Determine the (x, y) coordinate at the center of the cell enclosing the given text.  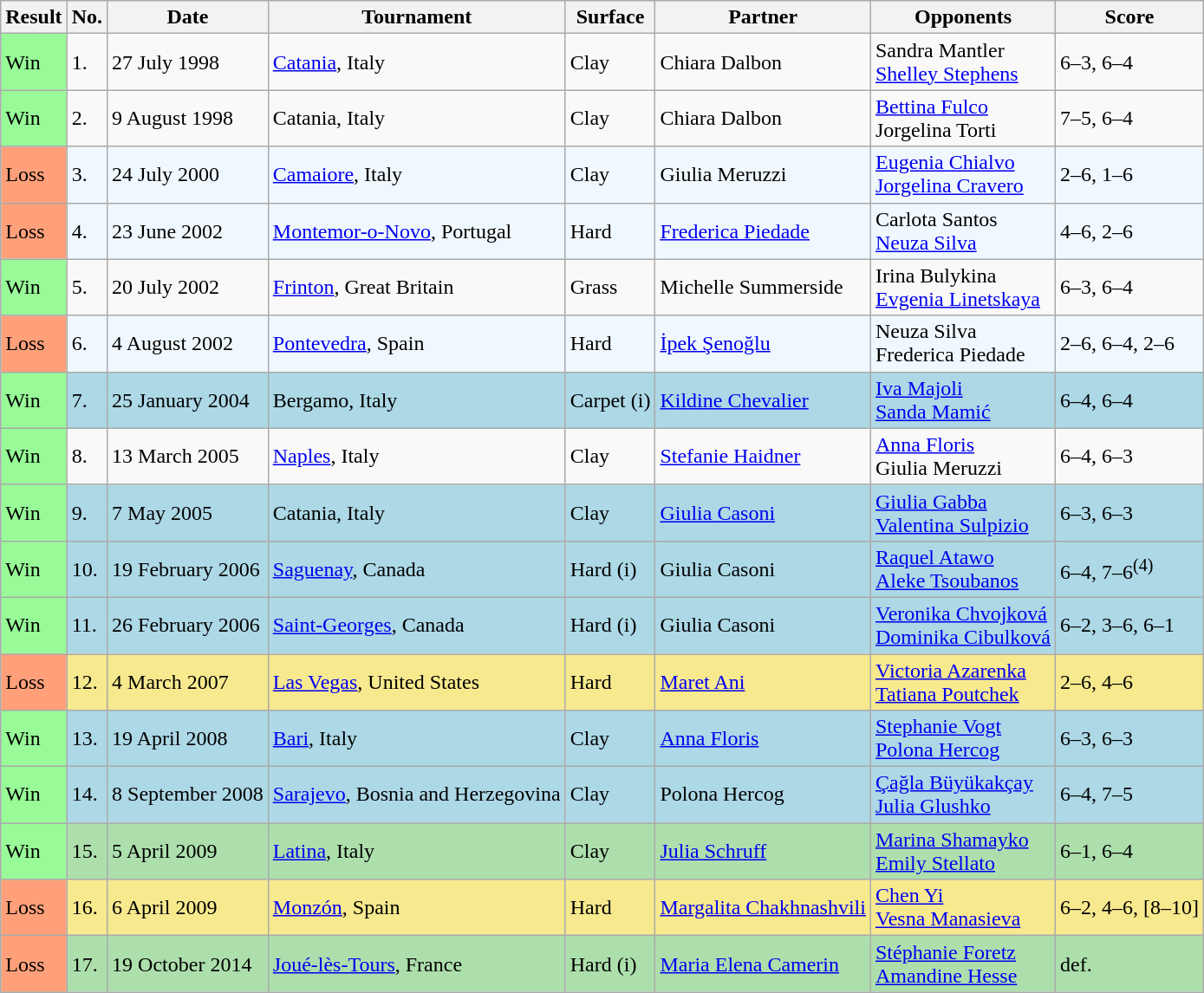
Polona Hercog (763, 795)
Opponents (962, 17)
Maret Ani (763, 681)
6. (87, 343)
4 August 2002 (188, 343)
12. (87, 681)
14. (87, 795)
13 March 2005 (188, 456)
Anna Floris (763, 738)
Raquel Atawo Aleke Tsoubanos (962, 568)
Irina Bulykina Evgenia Linetskaya (962, 288)
6–2, 3–6, 6–1 (1130, 626)
7. (87, 400)
Las Vegas, United States (416, 681)
Frinton, Great Britain (416, 288)
4–6, 2–6 (1130, 230)
8. (87, 456)
2–6, 4–6 (1130, 681)
5. (87, 288)
6–4, 7–5 (1130, 795)
Partner (763, 17)
19 October 2014 (188, 964)
Margalita Chakhnashvili (763, 908)
Pontevedra, Spain (416, 343)
19 February 2006 (188, 568)
6–1, 6–4 (1130, 851)
Chen Yi Vesna Manasieva (962, 908)
Maria Elena Camerin (763, 964)
No. (87, 17)
Bergamo, Italy (416, 400)
2. (87, 118)
15. (87, 851)
7–5, 6–4 (1130, 118)
9 August 1998 (188, 118)
19 April 2008 (188, 738)
Saint-Georges, Canada (416, 626)
2–6, 6–4, 2–6 (1130, 343)
1. (87, 62)
24 July 2000 (188, 175)
Marina Shamayko Emily Stellato (962, 851)
Surface (610, 17)
Frederica Piedade (763, 230)
Result (34, 17)
Victoria Azarenka Tatiana Poutchek (962, 681)
3. (87, 175)
Sandra Mantler Shelley Stephens (962, 62)
Montemor-o-Novo, Portugal (416, 230)
23 June 2002 (188, 230)
Date (188, 17)
6–4, 6–3 (1130, 456)
Kildine Chevalier (763, 400)
Neuza Silva Frederica Piedade (962, 343)
Tournament (416, 17)
Iva Majoli Sanda Mamić (962, 400)
Monzón, Spain (416, 908)
Bettina Fulco Jorgelina Torti (962, 118)
Stephanie Vogt Polona Hercog (962, 738)
Stéphanie Foretz Amandine Hesse (962, 964)
def. (1130, 964)
11. (87, 626)
10. (87, 568)
Joué-lès-Tours, France (416, 964)
Score (1130, 17)
Stefanie Haidner (763, 456)
4. (87, 230)
Sarajevo, Bosnia and Herzegovina (416, 795)
Saguenay, Canada (416, 568)
6 April 2009 (188, 908)
5 April 2009 (188, 851)
Michelle Summerside (763, 288)
Naples, Italy (416, 456)
7 May 2005 (188, 513)
26 February 2006 (188, 626)
16. (87, 908)
Giulia Meruzzi (763, 175)
17. (87, 964)
8 September 2008 (188, 795)
Eugenia Chialvo Jorgelina Cravero (962, 175)
13. (87, 738)
Latina, Italy (416, 851)
İpek Şenoğlu (763, 343)
25 January 2004 (188, 400)
Carlota Santos Neuza Silva (962, 230)
Çağla Büyükakçay Julia Glushko (962, 795)
Giulia Gabba Valentina Sulpizio (962, 513)
9. (87, 513)
Anna Floris Giulia Meruzzi (962, 456)
Bari, Italy (416, 738)
Veronika Chvojková Dominika Cibulková (962, 626)
Grass (610, 288)
4 March 2007 (188, 681)
27 July 1998 (188, 62)
6–2, 4–6, [8–10] (1130, 908)
Carpet (i) (610, 400)
Camaiore, Italy (416, 175)
2–6, 1–6 (1130, 175)
6–4, 6–4 (1130, 400)
Julia Schruff (763, 851)
6–4, 7–6(4) (1130, 568)
20 July 2002 (188, 288)
